Extract the (x, y) coordinate from the center of the cell holding the provided text.  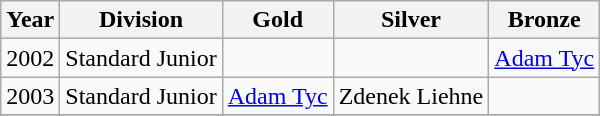
Year (30, 20)
Silver (411, 20)
2003 (30, 96)
Bronze (544, 20)
Division (141, 20)
Gold (278, 20)
Zdenek Liehne (411, 96)
2002 (30, 58)
